Detect which cell encompasses the target text, then output its (x, y) center coordinate. 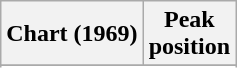
Peakposition (189, 34)
Chart (1969) (72, 34)
